Provide the (x, y) coordinate of the cell's center where the given text is located.  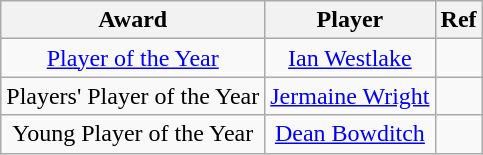
Award (133, 20)
Ian Westlake (350, 58)
Ref (458, 20)
Dean Bowditch (350, 134)
Player of the Year (133, 58)
Young Player of the Year (133, 134)
Jermaine Wright (350, 96)
Player (350, 20)
Players' Player of the Year (133, 96)
